Return [X, Y] of the center of cell containing provided text 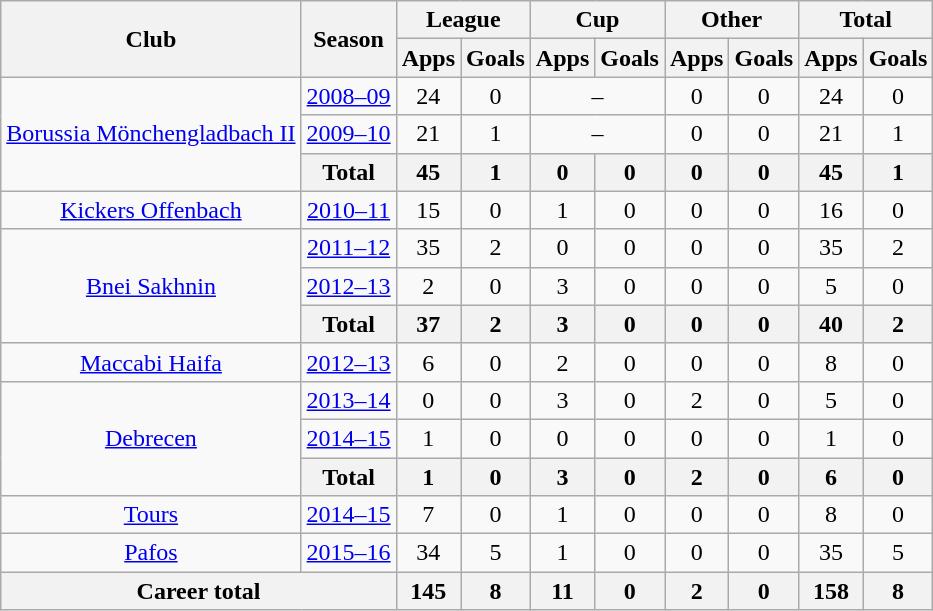
2015–16 [348, 553]
Pafos [151, 553]
7 [428, 515]
158 [831, 591]
2008–09 [348, 96]
Season [348, 39]
Debrecen [151, 438]
40 [831, 324]
Career total [198, 591]
2011–12 [348, 248]
15 [428, 210]
Kickers Offenbach [151, 210]
34 [428, 553]
Club [151, 39]
16 [831, 210]
37 [428, 324]
2010–11 [348, 210]
2009–10 [348, 134]
Bnei Sakhnin [151, 286]
Maccabi Haifa [151, 362]
145 [428, 591]
2013–14 [348, 400]
League [463, 20]
11 [562, 591]
Other [731, 20]
Cup [597, 20]
Borussia Mönchengladbach II [151, 134]
Tours [151, 515]
